From the cell containing the given text, extract its center point as [X, Y] coordinate. 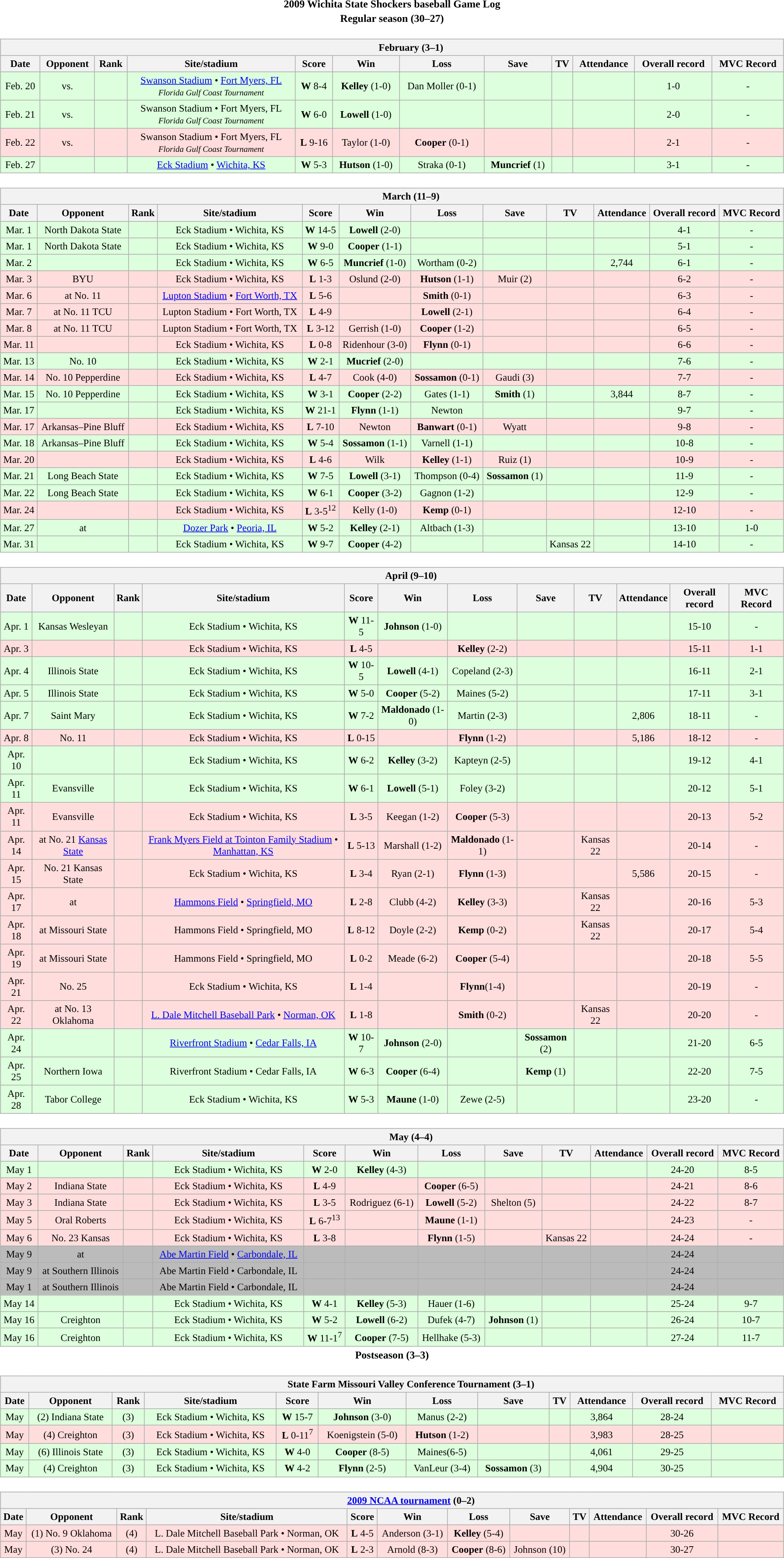
Apr. 25 [17, 1071]
Sossamon (0-1) [447, 378]
Maines(6-5) [442, 1452]
at No. 21 Kansas State [73, 845]
No. 11 [73, 738]
L 0-117 [297, 1435]
W 4-0 [297, 1452]
No. 23 Kansas [80, 1238]
26-24 [682, 1320]
20-14 [699, 845]
5-5 [756, 958]
L 1-4 [361, 986]
State Farm Missouri Valley Conference Tournament (3–1) [392, 1384]
30-26 [682, 1533]
2,806 [644, 716]
Cook (4-0) [375, 378]
Martin (2-3) [482, 716]
6-1 [684, 263]
Mar. 27 [19, 528]
Keegan (1-2) [413, 816]
30-25 [672, 1468]
Johnson (10) [540, 1549]
Dozer Park • Peoria, IL [230, 528]
Feb. 27 [20, 165]
Kelley (3-2) [413, 760]
7-7 [684, 378]
7-5 [756, 1071]
Kemp (0-1) [447, 510]
Apr. 5 [17, 693]
Kelley (3-3) [482, 901]
Mar. 20 [19, 460]
12-9 [684, 493]
W 7-5 [321, 476]
24-21 [682, 1186]
Sossamon (3) [513, 1468]
Apr. 17 [17, 901]
Mar. 11 [19, 345]
W 11-5 [361, 627]
20-16 [699, 901]
Apr. 3 [17, 648]
May (4–4) [392, 1137]
April (9–10) [392, 575]
Mar. 24 [19, 510]
W 10-7 [361, 1043]
BYU [83, 279]
at No. 11 [83, 295]
Flynn (2-5) [362, 1468]
20-15 [699, 873]
25-24 [682, 1303]
3,844 [622, 394]
W 7-2 [361, 716]
Manus (2-2) [442, 1417]
Varnell (1-1) [447, 443]
Cooper (1-2) [447, 328]
18-12 [699, 738]
Cooper (7-5) [381, 1337]
Cooper (2-2) [375, 394]
Sossamon (1) [514, 476]
2-0 [673, 115]
Kelley (4-3) [381, 1170]
Apr. 7 [17, 716]
5,586 [644, 873]
W 2-0 [325, 1170]
Kelley (1-0) [366, 86]
Ryan (2-1) [413, 873]
W 6-0 [314, 115]
Lowell (3-1) [375, 476]
10-9 [684, 460]
4,061 [602, 1452]
Flynn (1-1) [375, 410]
W 5-0 [361, 693]
Hutson (1-1) [447, 279]
Mar. 18 [19, 443]
(1) No. 9 Oklahoma [71, 1533]
W 2-1 [321, 361]
23-20 [699, 1099]
May 3 [19, 1203]
2009 NCAA tournament (0–2) [392, 1500]
20-19 [699, 986]
Flynn (1-5) [451, 1238]
8-5 [751, 1170]
Feb. 21 [20, 115]
15-11 [699, 648]
W 4-2 [297, 1468]
6-6 [684, 345]
(3) No. 24 [71, 1549]
Apr. 18 [17, 930]
L 9-16 [314, 143]
(2) Indiana State [70, 1417]
Tabor College [73, 1099]
20-12 [699, 788]
Doyle (2-2) [413, 930]
Cooper (5-2) [413, 693]
Sossamon (2) [546, 1043]
Cooper (3-2) [375, 493]
W 15-7 [297, 1417]
20-13 [699, 816]
Johnson (1) [514, 1320]
May 6 [19, 1238]
11-7 [751, 1337]
Dufek (4-7) [451, 1320]
Mar. 31 [19, 544]
Kansas Wesleyan [73, 627]
L 6-713 [325, 1220]
Straka (0-1) [442, 165]
Apr. 22 [17, 1015]
Altbach (1-3) [447, 528]
Feb. 22 [20, 143]
Mar. 3 [19, 279]
Meade (6-2) [413, 958]
Frank Myers Field at Tointon Family Stadium • Manhattan, KS [243, 845]
Apr. 8 [17, 738]
21-20 [699, 1043]
Cooper (5-4) [482, 958]
W 9-0 [321, 246]
L 8-12 [361, 930]
Thompson (0-4) [447, 476]
Anderson (3-1) [413, 1533]
L 1-3 [321, 279]
W 14-5 [321, 230]
Mar. 2 [19, 263]
Gagnon (1-2) [447, 493]
Kemp (0-2) [482, 930]
Ruiz (1) [514, 460]
Apr. 1 [17, 627]
Kemp (1) [546, 1071]
Cooper (8-5) [362, 1452]
5-2 [756, 816]
10-7 [751, 1320]
W 6-3 [361, 1071]
Wyatt [514, 427]
14-10 [684, 544]
4,904 [602, 1468]
Gates (1-1) [447, 394]
Mar. 14 [19, 378]
28-25 [672, 1435]
17-11 [699, 693]
Cooper (8-6) [479, 1549]
Saint Mary [73, 716]
Kelley (1-1) [447, 460]
24-20 [682, 1170]
Mar. 21 [19, 476]
5-3 [756, 901]
L 3-12 [321, 328]
Mar. 15 [19, 394]
Kelley (2-1) [375, 528]
Northern Iowa [73, 1071]
3,983 [602, 1435]
Clubb (4-2) [413, 901]
Cooper (6-5) [451, 1186]
Sossamon (1-1) [375, 443]
Lowell (4-1) [413, 671]
29-25 [672, 1452]
Johnson (2-0) [413, 1043]
L 5-6 [321, 295]
May 2 [19, 1186]
W 21-1 [321, 410]
W 6-5 [321, 263]
6-4 [684, 312]
L 3-4 [361, 873]
Apr. 21 [17, 986]
Kelley (5-3) [381, 1303]
5-4 [756, 930]
Maune (1-1) [451, 1220]
No. 10 [83, 361]
W 5-4 [321, 443]
Cooper (4-2) [375, 544]
27-24 [682, 1337]
L 3-8 [325, 1238]
Maune (1-0) [413, 1099]
Muir (2) [514, 279]
6-2 [684, 279]
12-10 [684, 510]
February (3–1) [392, 47]
20-17 [699, 930]
No. 21 Kansas State [73, 873]
Mar. 7 [19, 312]
VanLeur (3-4) [442, 1468]
Feb. 20 [20, 86]
Apr. 24 [17, 1043]
Zewe (2-5) [482, 1099]
Apr. 15 [17, 873]
Mar. 6 [19, 295]
W 11-17 [325, 1337]
L 7-10 [321, 427]
W 4-1 [325, 1303]
Maldonado (1-1) [482, 845]
Oslund (2-0) [375, 279]
11-9 [684, 476]
L 5-13 [361, 845]
6-3 [684, 295]
Johnson (3-0) [362, 1417]
Mar. 13 [19, 361]
20-18 [699, 958]
Lowell (6-2) [381, 1320]
Cooper (6-4) [413, 1071]
1-1 [756, 648]
Gaudi (3) [514, 378]
Copeland (2-3) [482, 671]
8-6 [751, 1186]
Wilk [375, 460]
L 1-8 [361, 1015]
Shelton (5) [514, 1203]
L 0-2 [361, 958]
Muncrief (1-0) [375, 263]
Apr. 4 [17, 671]
Smith (0-1) [447, 295]
W 3-1 [321, 394]
L 4-6 [321, 460]
5,186 [644, 738]
Lowell (1-0) [366, 115]
Lowell (2-0) [375, 230]
20-20 [699, 1015]
Smith (1) [514, 394]
Marshall (1-2) [413, 845]
24-23 [682, 1220]
L 2-8 [361, 901]
L 3-512 [321, 510]
May 5 [19, 1220]
Hutson (1-2) [442, 1435]
9-8 [684, 427]
Apr. 14 [17, 845]
2,744 [622, 263]
Kelly (1-0) [375, 510]
Smith (0-2) [482, 1015]
W 8-4 [314, 86]
15-10 [699, 627]
Kelley (2-2) [482, 648]
Cooper (5-3) [482, 816]
Mucrief (2-0) [375, 361]
Johnson (1-0) [413, 627]
Kapteyn (2-5) [482, 760]
10-8 [684, 443]
24-22 [682, 1203]
Wortham (0-2) [447, 263]
W 10-5 [361, 671]
Hauer (1-6) [451, 1303]
L 0-8 [321, 345]
22-20 [699, 1071]
28-24 [672, 1417]
Maines (5-2) [482, 693]
L 2-3 [362, 1549]
Lowell (5-2) [451, 1203]
Flynn (0-1) [447, 345]
Apr. 10 [17, 760]
13-10 [684, 528]
Lowell (2-1) [447, 312]
Kelley (5-4) [479, 1533]
No. 25 [73, 986]
Cooper (0-1) [442, 143]
W 6-2 [361, 760]
Mar. 8 [19, 328]
7-6 [684, 361]
3,864 [602, 1417]
18-11 [699, 716]
Ridenhour (3-0) [375, 345]
Rodriguez (6-1) [381, 1203]
Arnold (8-3) [413, 1549]
19-12 [699, 760]
Banwart (0-1) [447, 427]
Gerrish (1-0) [375, 328]
16-11 [699, 671]
Cooper (1-1) [375, 246]
Dan Moller (0-1) [442, 86]
May 14 [19, 1303]
at No. 13 Oklahoma [73, 1015]
L 4-7 [321, 378]
Apr. 28 [17, 1099]
Maldonado (1-0) [413, 716]
Flynn (1-2) [482, 738]
Taylor (1-0) [366, 143]
Foley (3-2) [482, 788]
Apr. 19 [17, 958]
Lowell (5-1) [413, 788]
Mar. 22 [19, 493]
Koenigstein (5-0) [362, 1435]
Oral Roberts [80, 1220]
Flynn(1-4) [482, 986]
W 9-7 [321, 544]
Hutson (1-0) [366, 165]
Hellhake (5-3) [451, 1337]
L 0-15 [361, 738]
(6) Illinois State [70, 1452]
Flynn (1-3) [482, 873]
March (11–9) [392, 196]
30-27 [682, 1549]
Muncrief (1) [518, 165]
